Provide the [X, Y] coordinate of the cell's center where the given text is located.  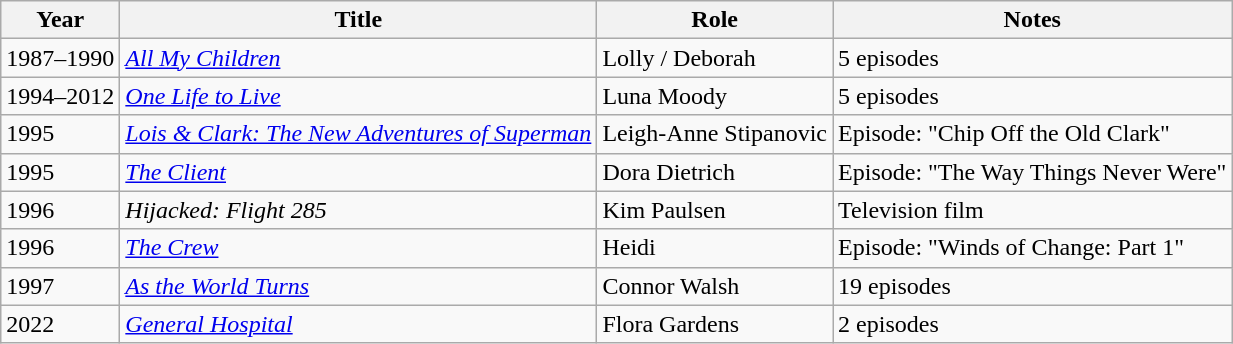
All My Children [358, 58]
1997 [60, 286]
As the World Turns [358, 286]
Hijacked: Flight 285 [358, 210]
1994–2012 [60, 96]
Role [715, 20]
General Hospital [358, 324]
Connor Walsh [715, 286]
Television film [1032, 210]
Flora Gardens [715, 324]
One Life to Live [358, 96]
19 episodes [1032, 286]
1987–1990 [60, 58]
Lolly / Deborah [715, 58]
2022 [60, 324]
Kim Paulsen [715, 210]
Episode: "Chip Off the Old Clark" [1032, 134]
The Crew [358, 248]
Lois & Clark: The New Adventures of Superman [358, 134]
Heidi [715, 248]
The Client [358, 172]
Luna Moody [715, 96]
2 episodes [1032, 324]
Episode: "The Way Things Never Were" [1032, 172]
Title [358, 20]
Notes [1032, 20]
Dora Dietrich [715, 172]
Episode: "Winds of Change: Part 1" [1032, 248]
Leigh-Anne Stipanovic [715, 134]
Year [60, 20]
